Detect which cell encompasses the target text, then output its (X, Y) center coordinate. 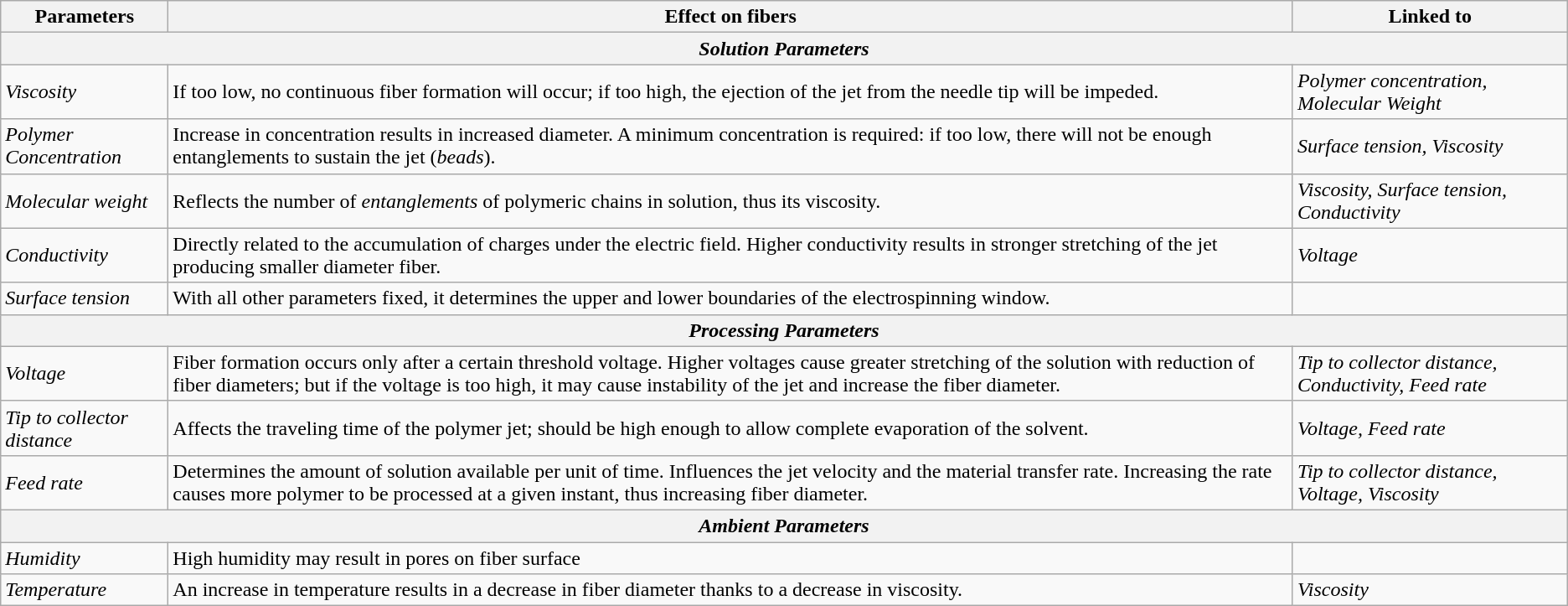
Parameters (85, 17)
Affects the traveling time of the polymer jet; should be high enough to allow complete evaporation of the solvent. (730, 427)
Voltage, Feed rate (1430, 427)
Polymer Concentration (85, 146)
Linked to (1430, 17)
Surface tension, Viscosity (1430, 146)
Polymer concentration, Molecular Weight (1430, 92)
Tip to collector distance, Voltage, Viscosity (1430, 483)
Surface tension (85, 298)
Conductivity (85, 255)
Tip to collector distance (85, 427)
With all other parameters fixed, it determines the upper and lower boundaries of the electrospinning window. (730, 298)
Feed rate (85, 483)
Molecular weight (85, 201)
Solution Parameters (784, 49)
Ambient Parameters (784, 526)
Effect on fibers (730, 17)
Temperature (85, 590)
Viscosity, Surface tension, Conductivity (1430, 201)
High humidity may result in pores on fiber surface (730, 557)
Tip to collector distance, Conductivity, Feed rate (1430, 374)
Reflects the number of entanglements of polymeric chains in solution, thus its viscosity. (730, 201)
Processing Parameters (784, 330)
Humidity (85, 557)
If too low, no continuous fiber formation will occur; if too high, the ejection of the jet from the needle tip will be impeded. (730, 92)
An increase in temperature results in a decrease in fiber diameter thanks to a decrease in viscosity. (730, 590)
